Scan for the cell matching the given text and deliver its (x, y) coordinate at center. 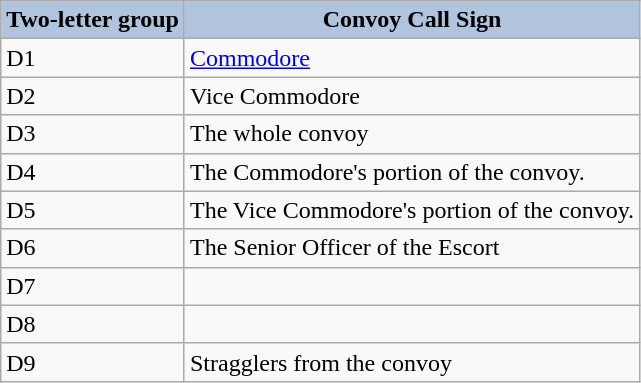
The whole convoy (412, 134)
D5 (93, 210)
D2 (93, 96)
The Vice Commodore's portion of the convoy. (412, 210)
D1 (93, 58)
D3 (93, 134)
D4 (93, 172)
D7 (93, 286)
The Senior Officer of the Escort (412, 248)
Commodore (412, 58)
Convoy Call Sign (412, 20)
Stragglers from the convoy (412, 362)
Two-letter group (93, 20)
Vice Commodore (412, 96)
The Commodore's portion of the convoy. (412, 172)
D9 (93, 362)
D6 (93, 248)
D8 (93, 324)
